From the cell containing the given text, extract its center point as (X, Y) coordinate. 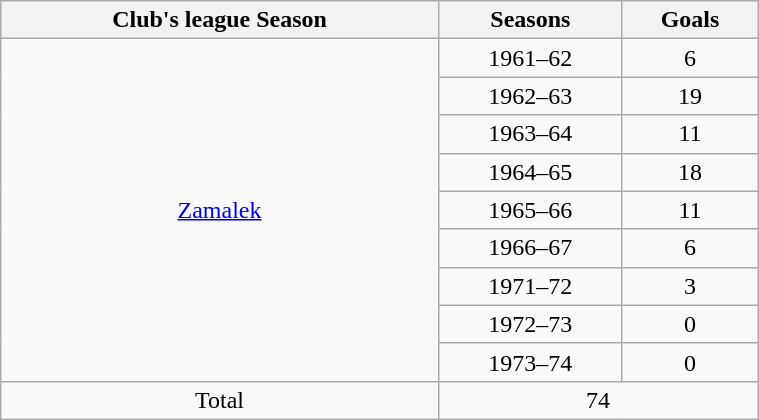
Zamalek (220, 210)
1961–62 (530, 58)
Seasons (530, 20)
1963–64 (530, 134)
3 (690, 286)
18 (690, 172)
Goals (690, 20)
1965–66 (530, 210)
1964–65 (530, 172)
1972–73 (530, 324)
74 (598, 400)
Club's league Season (220, 20)
1962–63 (530, 96)
19 (690, 96)
1973–74 (530, 362)
Total (220, 400)
1971–72 (530, 286)
1966–67 (530, 248)
